Return the (X, Y) coordinate for the center point of the cell that contains the specified text.  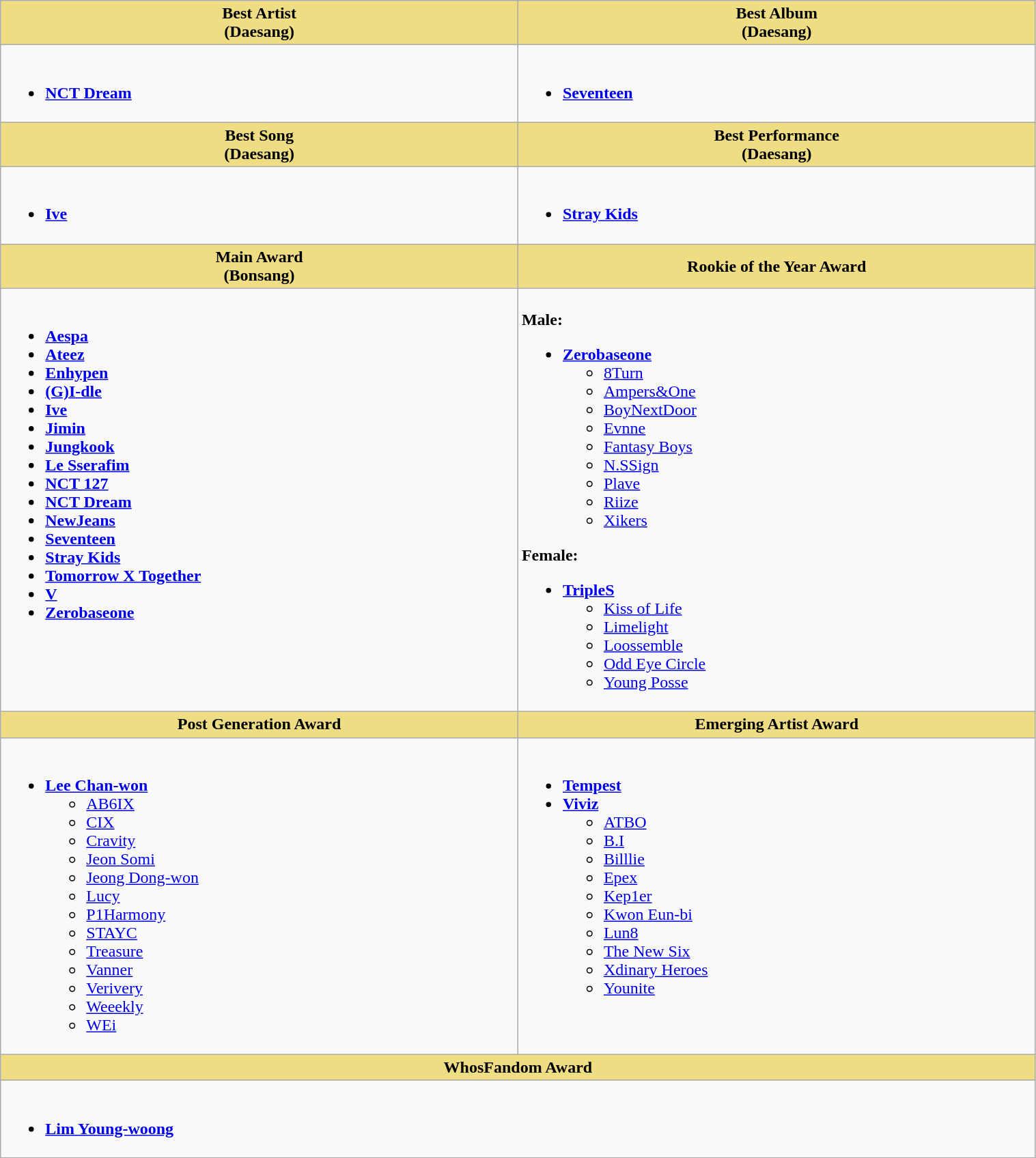
AespaAteezEnhypen(G)I-dleIveJiminJungkookLe SserafimNCT 127NCT DreamNewJeansSeventeenStray KidsTomorrow X TogetherVZerobaseone (260, 500)
Seventeen (776, 83)
Main Award(Bonsang) (260, 266)
Lim Young-woong (518, 1118)
Emerging Artist Award (776, 724)
Best Song(Daesang) (260, 145)
Lee Chan-wonAB6IXCIXCravityJeon SomiJeong Dong-wonLucyP1HarmonySTAYCTreasureVannerVeriveryWeeeklyWEi (260, 896)
Best Performance(Daesang) (776, 145)
WhosFandom Award (518, 1067)
Rookie of the Year Award (776, 266)
TempestVivizATBOB.IBilllieEpexKep1erKwon Eun-biLun8The New SixXdinary HeroesYounite (776, 896)
Stray Kids (776, 205)
Best Artist(Daesang) (260, 23)
NCT Dream (260, 83)
Ive (260, 205)
Post Generation Award (260, 724)
Best Album(Daesang) (776, 23)
